Search for the cell housing the specified text and yield its (x, y) center coordinate. 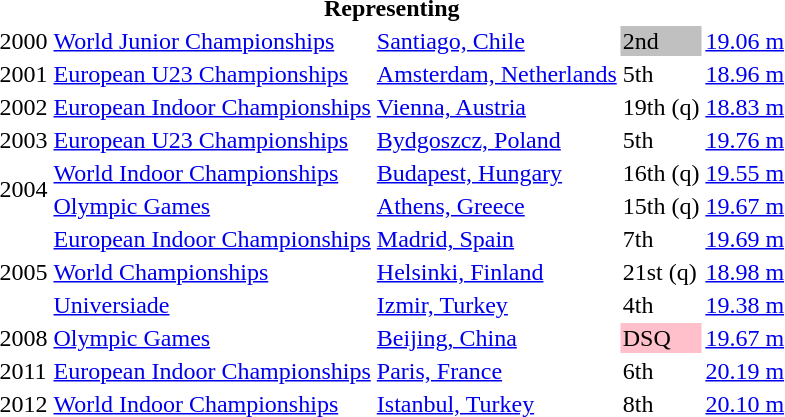
19th (q) (661, 107)
Beijing, China (496, 338)
Amsterdam, Netherlands (496, 74)
World Indoor Championships (212, 173)
Bydgoszcz, Poland (496, 140)
Santiago, Chile (496, 41)
Helsinki, Finland (496, 272)
Budapest, Hungary (496, 173)
Paris, France (496, 371)
Athens, Greece (496, 206)
4th (661, 305)
World Championships (212, 272)
21st (q) (661, 272)
Vienna, Austria (496, 107)
Madrid, Spain (496, 239)
2nd (661, 41)
DSQ (661, 338)
World Junior Championships (212, 41)
16th (q) (661, 173)
7th (661, 239)
Universiade (212, 305)
15th (q) (661, 206)
Izmir, Turkey (496, 305)
6th (661, 371)
